Extract the [x, y] coordinate from the center of the cell holding the provided text.  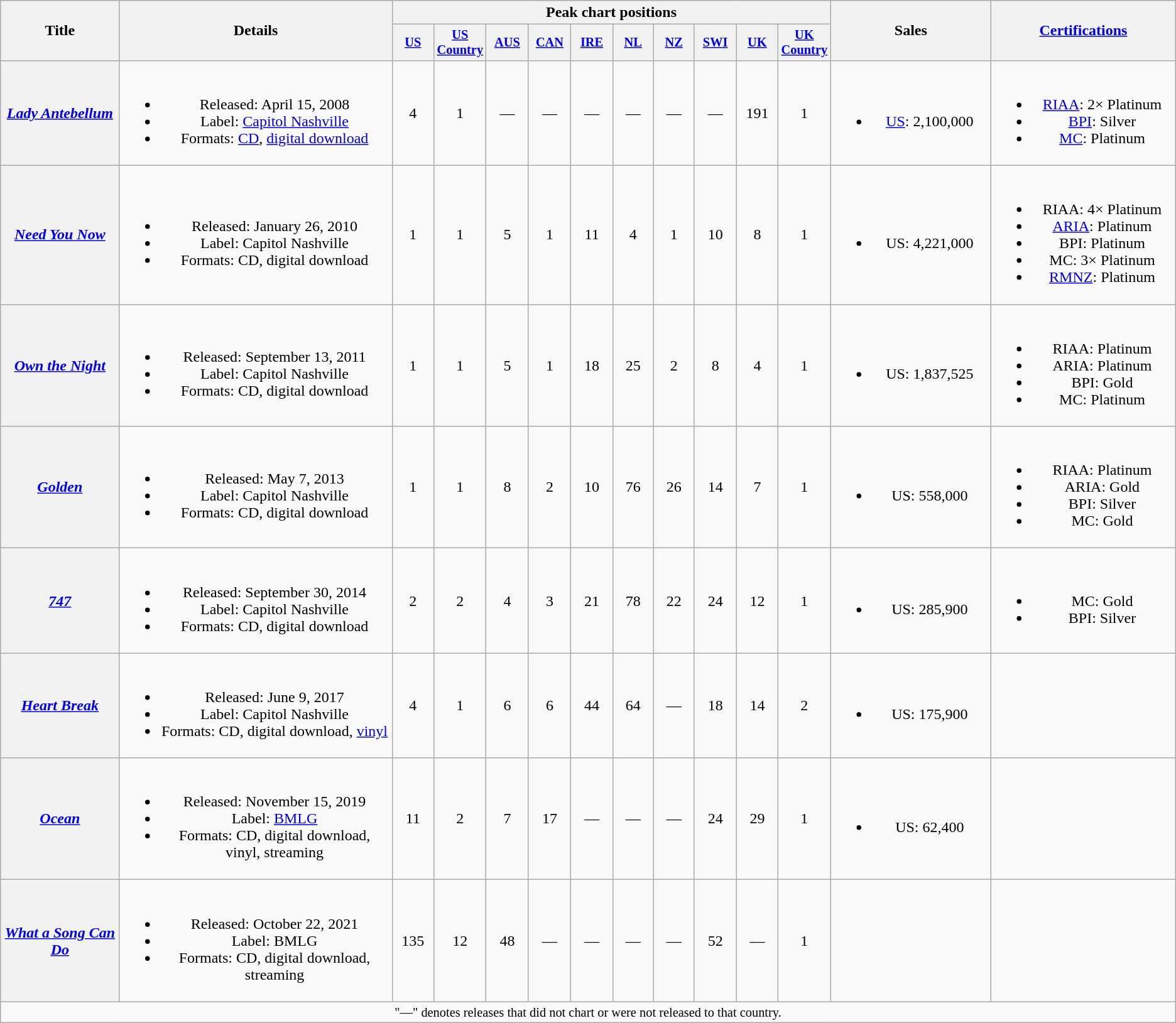
64 [633, 706]
USCountry [460, 43]
US: 175,900 [911, 706]
UK [758, 43]
78 [633, 600]
SWI [715, 43]
Released: September 30, 2014Label: Capitol NashvilleFormats: CD, digital download [256, 600]
44 [592, 706]
Own the Night [60, 365]
Ocean [60, 819]
Sales [911, 31]
UK Country [804, 43]
US [413, 43]
Golden [60, 487]
Details [256, 31]
"—" denotes releases that did not chart or were not released to that country. [588, 1012]
Released: May 7, 2013Label: Capitol NashvilleFormats: CD, digital download [256, 487]
US: 2,100,000 [911, 113]
NZ [673, 43]
Certifications [1084, 31]
3 [550, 600]
25 [633, 365]
Need You Now [60, 235]
IRE [592, 43]
Released: September 13, 2011Label: Capitol NashvilleFormats: CD, digital download [256, 365]
AUS [508, 43]
CAN [550, 43]
US: 558,000 [911, 487]
22 [673, 600]
RIAA: PlatinumARIA: PlatinumBPI: GoldMC: Platinum [1084, 365]
NL [633, 43]
Released: January 26, 2010Label: Capitol NashvilleFormats: CD, digital download [256, 235]
MC: GoldBPI: Silver [1084, 600]
What a Song Can Do [60, 941]
Lady Antebellum [60, 113]
48 [508, 941]
RIAA: PlatinumARIA: GoldBPI: SilverMC: Gold [1084, 487]
US: 62,400 [911, 819]
52 [715, 941]
Title [60, 31]
135 [413, 941]
747 [60, 600]
US: 1,837,525 [911, 365]
US: 4,221,000 [911, 235]
191 [758, 113]
76 [633, 487]
Released: November 15, 2019Label: BMLGFormats: CD, digital download, vinyl, streaming [256, 819]
Released: April 15, 2008Label: Capitol NashvilleFormats: CD, digital download [256, 113]
29 [758, 819]
US: 285,900 [911, 600]
21 [592, 600]
RIAA: 2× PlatinumBPI: SilverMC: Platinum [1084, 113]
Heart Break [60, 706]
26 [673, 487]
Peak chart positions [611, 13]
17 [550, 819]
Released: June 9, 2017Label: Capitol NashvilleFormats: CD, digital download, vinyl [256, 706]
RIAA: 4× PlatinumARIA: PlatinumBPI: PlatinumMC: 3× PlatinumRMNZ: Platinum [1084, 235]
Released: October 22, 2021Label: BMLGFormats: CD, digital download, streaming [256, 941]
